Find where the given text appears and provide that cell's center as [x, y] coordinate. 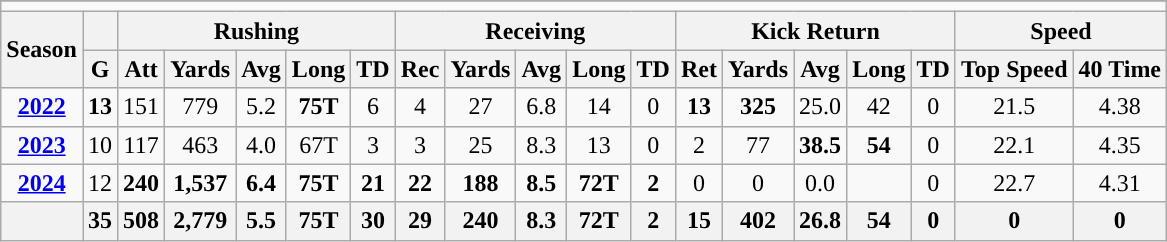
4 [420, 107]
38.5 [820, 145]
117 [142, 145]
25.0 [820, 107]
2,779 [200, 221]
Kick Return [815, 31]
12 [100, 183]
779 [200, 107]
463 [200, 145]
2022 [42, 107]
35 [100, 221]
1,537 [200, 183]
5.2 [262, 107]
30 [373, 221]
Top Speed [1014, 69]
22.7 [1014, 183]
5.5 [262, 221]
15 [698, 221]
27 [480, 107]
Receiving [535, 31]
42 [879, 107]
188 [480, 183]
8.5 [542, 183]
4.35 [1120, 145]
6.4 [262, 183]
40 Time [1120, 69]
Speed [1060, 31]
77 [758, 145]
Rec [420, 69]
22 [420, 183]
29 [420, 221]
G [100, 69]
26.8 [820, 221]
4.38 [1120, 107]
325 [758, 107]
2023 [42, 145]
Att [142, 69]
151 [142, 107]
21 [373, 183]
25 [480, 145]
508 [142, 221]
Season [42, 50]
2024 [42, 183]
21.5 [1014, 107]
Ret [698, 69]
4.31 [1120, 183]
402 [758, 221]
6.8 [542, 107]
0.0 [820, 183]
6 [373, 107]
4.0 [262, 145]
14 [599, 107]
67T [318, 145]
22.1 [1014, 145]
10 [100, 145]
Rushing [257, 31]
